Find where the given text appears and provide that cell's center as [x, y] coordinate. 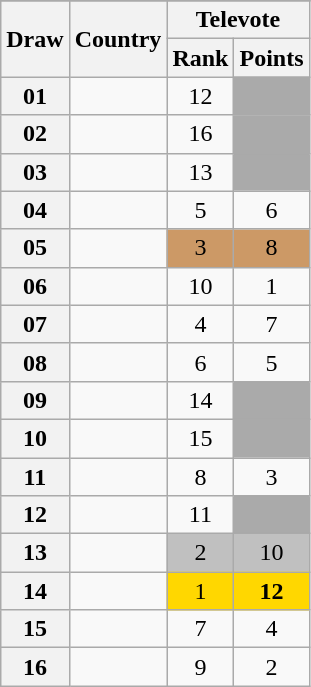
Televote [238, 20]
05 [35, 248]
03 [35, 172]
01 [35, 96]
04 [35, 210]
Draw [35, 39]
07 [35, 324]
Rank [200, 58]
06 [35, 286]
Points [272, 58]
02 [35, 134]
9 [200, 667]
08 [35, 362]
Country [118, 39]
09 [35, 400]
